Determine the [X, Y] coordinate at the center of the cell enclosing the given text.  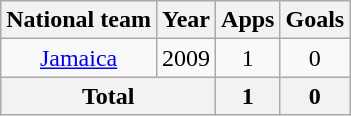
National team [79, 20]
Year [186, 20]
Goals [315, 20]
Apps [248, 20]
Total [108, 96]
2009 [186, 58]
Jamaica [79, 58]
